For the text-containing cell, return its midpoint in [x, y] coordinate format. 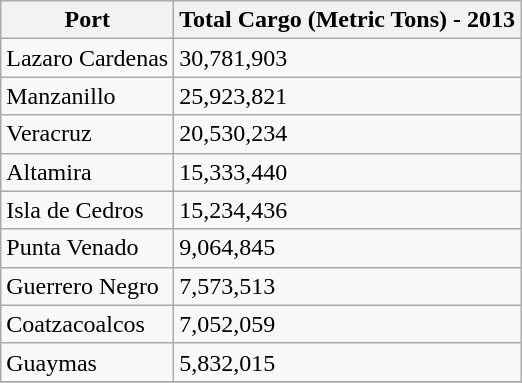
9,064,845 [348, 248]
Guaymas [88, 362]
30,781,903 [348, 58]
Veracruz [88, 134]
Isla de Cedros [88, 210]
Guerrero Negro [88, 286]
Altamira [88, 172]
Lazaro Cardenas [88, 58]
15,333,440 [348, 172]
Coatzacoalcos [88, 324]
7,052,059 [348, 324]
5,832,015 [348, 362]
Manzanillo [88, 96]
7,573,513 [348, 286]
Punta Venado [88, 248]
25,923,821 [348, 96]
Port [88, 20]
20,530,234 [348, 134]
15,234,436 [348, 210]
Total Cargo (Metric Tons) - 2013 [348, 20]
